From the cell containing the given text, extract its center point as (X, Y) coordinate. 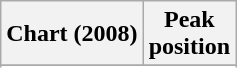
Peakposition (189, 34)
Chart (2008) (72, 34)
